Return the [x, y] coordinate for the center point of the cell that contains the specified text.  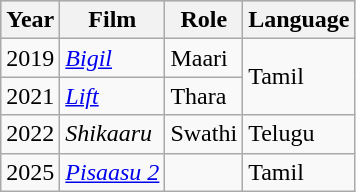
Shikaaru [112, 134]
Telugu [299, 134]
2022 [30, 134]
Thara [204, 96]
Role [204, 20]
Lift [112, 96]
2025 [30, 172]
2021 [30, 96]
Maari [204, 58]
Film [112, 20]
Language [299, 20]
2019 [30, 58]
Pisaasu 2 [112, 172]
Bigil [112, 58]
Year [30, 20]
Swathi [204, 134]
